Output the (X, Y) coordinate of the center of the cell containing the given text.  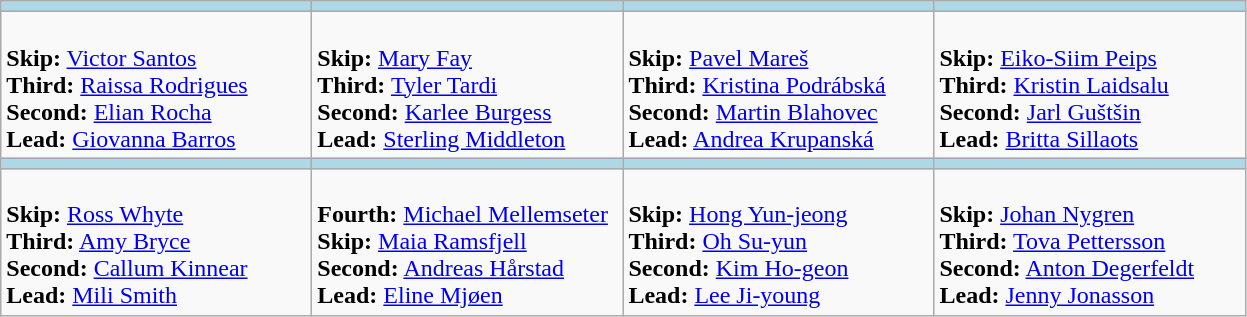
Skip: Eiko-Siim Peips Third: Kristin Laidsalu Second: Jarl Guštšin Lead: Britta Sillaots (1090, 85)
Fourth: Michael Mellemseter Skip: Maia Ramsfjell Second: Andreas Hårstad Lead: Eline Mjøen (468, 242)
Skip: Johan Nygren Third: Tova Pettersson Second: Anton Degerfeldt Lead: Jenny Jonasson (1090, 242)
Skip: Victor Santos Third: Raissa Rodrigues Second: Elian Rocha Lead: Giovanna Barros (156, 85)
Skip: Pavel Mareš Third: Kristina Podrábská Second: Martin Blahovec Lead: Andrea Krupanská (778, 85)
Skip: Ross Whyte Third: Amy Bryce Second: Callum Kinnear Lead: Mili Smith (156, 242)
Skip: Mary Fay Third: Tyler Tardi Second: Karlee Burgess Lead: Sterling Middleton (468, 85)
Skip: Hong Yun-jeong Third: Oh Su-yun Second: Kim Ho-geon Lead: Lee Ji-young (778, 242)
